Capture the cell that displays the provided text and extract its [X, Y] central coordinate. 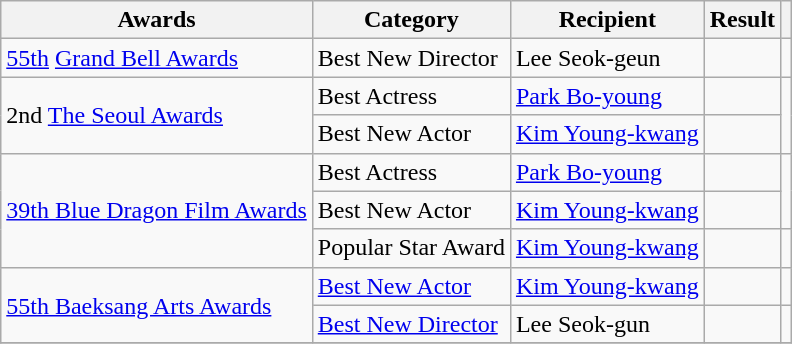
39th Blue Dragon Film Awards [157, 210]
Lee Seok-gun [607, 324]
55th Grand Bell Awards [157, 58]
Lee Seok-geun [607, 58]
2nd The Seoul Awards [157, 115]
55th Baeksang Arts Awards [157, 305]
Popular Star Award [411, 248]
Category [411, 20]
Recipient [607, 20]
Awards [157, 20]
Result [742, 20]
